Detect which cell encompasses the target text, then output its [x, y] center coordinate. 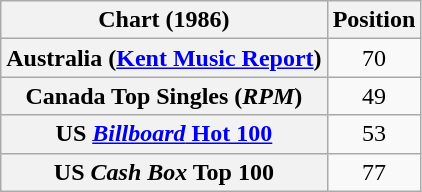
77 [374, 172]
Australia (Kent Music Report) [164, 58]
Canada Top Singles (RPM) [164, 96]
53 [374, 134]
US Billboard Hot 100 [164, 134]
70 [374, 58]
Position [374, 20]
Chart (1986) [164, 20]
US Cash Box Top 100 [164, 172]
49 [374, 96]
